Locate the cell with the specified text and output its (X, Y) center coordinate. 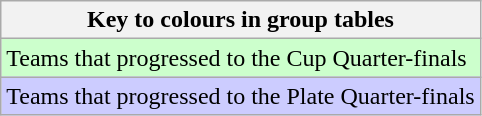
Key to colours in group tables (240, 20)
Teams that progressed to the Cup Quarter-finals (240, 58)
Teams that progressed to the Plate Quarter-finals (240, 96)
